Identify which cell holds the provided text, then report its [x, y] central coordinate. 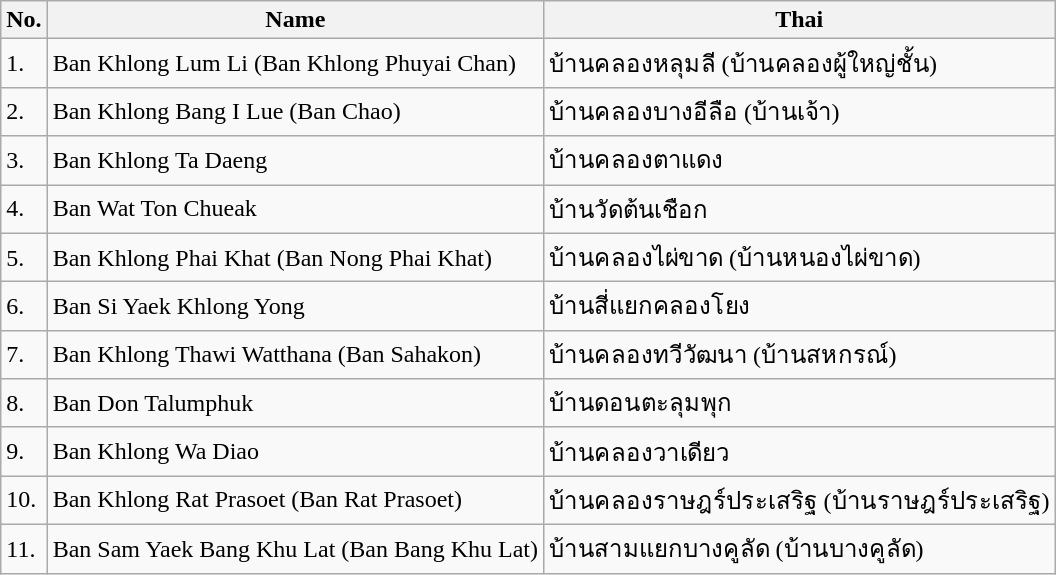
Ban Sam Yaek Bang Khu Lat (Ban Bang Khu Lat) [295, 548]
บ้านคลองทวีวัฒนา (บ้านสหกรณ์) [799, 354]
10. [24, 500]
11. [24, 548]
7. [24, 354]
บ้านคลองตาแดง [799, 160]
บ้านคลองราษฎร์ประเสริฐ (บ้านราษฎร์ประเสริฐ) [799, 500]
3. [24, 160]
บ้านสี่แยกคลองโยง [799, 306]
Ban Khlong Lum Li (Ban Khlong Phuyai Chan) [295, 64]
5. [24, 258]
บ้านคลองไผ่ขาด (บ้านหนองไผ่ขาด) [799, 258]
บ้านคลองบางอีลือ (บ้านเจ้า) [799, 112]
8. [24, 404]
Ban Khlong Phai Khat (Ban Nong Phai Khat) [295, 258]
Thai [799, 20]
Ban Khlong Thawi Watthana (Ban Sahakon) [295, 354]
1. [24, 64]
บ้านวัดต้นเชือก [799, 208]
บ้านสามแยกบางคูลัด (บ้านบางคูลัด) [799, 548]
6. [24, 306]
4. [24, 208]
Ban Khlong Ta Daeng [295, 160]
Ban Si Yaek Khlong Yong [295, 306]
Ban Khlong Rat Prasoet (Ban Rat Prasoet) [295, 500]
Name [295, 20]
Ban Khlong Bang I Lue (Ban Chao) [295, 112]
บ้านดอนตะลุมพุก [799, 404]
No. [24, 20]
Ban Khlong Wa Diao [295, 452]
บ้านคลองหลุมลี (บ้านคลองผู้ใหญ่ชั้น) [799, 64]
Ban Wat Ton Chueak [295, 208]
2. [24, 112]
Ban Don Talumphuk [295, 404]
บ้านคลองวาเดียว [799, 452]
9. [24, 452]
